Locate the cell with the specified text and output its (X, Y) center coordinate. 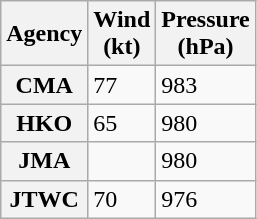
65 (122, 123)
Pressure(hPa) (206, 34)
983 (206, 85)
Wind(kt) (122, 34)
Agency (44, 34)
CMA (44, 85)
JMA (44, 161)
70 (122, 199)
976 (206, 199)
JTWC (44, 199)
HKO (44, 123)
77 (122, 85)
